Capture the cell that displays the provided text and extract its (x, y) central coordinate. 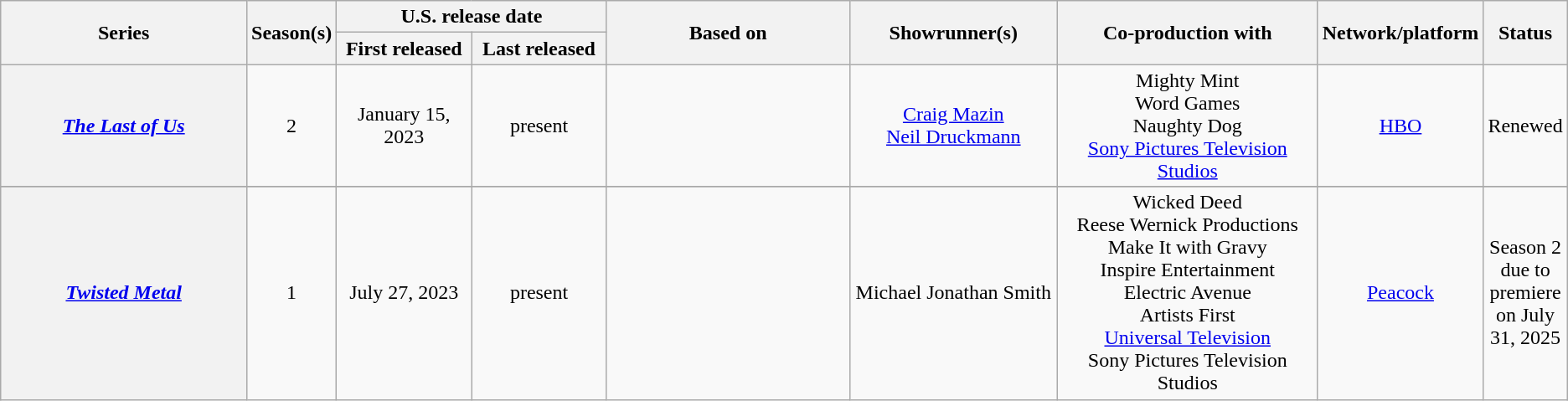
July 27, 2023 (404, 293)
2 (291, 126)
1 (291, 293)
Showrunner(s) (953, 33)
Status (1525, 33)
U.S. release date (472, 17)
Season(s) (291, 33)
First released (404, 49)
Peacock (1400, 293)
The Last of Us (124, 126)
Season 2 due to premiere on July 31, 2025 (1525, 293)
Based on (728, 33)
Michael Jonathan Smith (953, 293)
HBO (1400, 126)
Twisted Metal (124, 293)
Renewed (1525, 126)
Last released (539, 49)
Craig MazinNeil Druckmann (953, 126)
Mighty MintWord GamesNaughty DogSony Pictures Television Studios (1188, 126)
Co-production with (1188, 33)
January 15, 2023 (404, 126)
Network/platform (1400, 33)
Series (124, 33)
